Locate the cell with the specified text and output its (X, Y) center coordinate. 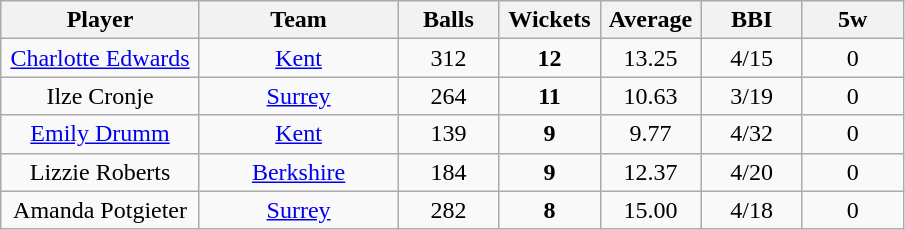
BBI (752, 20)
12.37 (650, 172)
4/20 (752, 172)
13.25 (650, 58)
4/15 (752, 58)
Team (298, 20)
Amanda Potgieter (100, 210)
139 (448, 134)
8 (550, 210)
15.00 (650, 210)
264 (448, 96)
5w (852, 20)
Wickets (550, 20)
Average (650, 20)
Emily Drumm (100, 134)
184 (448, 172)
12 (550, 58)
Balls (448, 20)
Lizzie Roberts (100, 172)
3/19 (752, 96)
282 (448, 210)
9.77 (650, 134)
Berkshire (298, 172)
4/18 (752, 210)
4/32 (752, 134)
Charlotte Edwards (100, 58)
Player (100, 20)
312 (448, 58)
11 (550, 96)
10.63 (650, 96)
Ilze Cronje (100, 96)
